Determine the (x, y) coordinate at the center of the cell enclosing the given text.  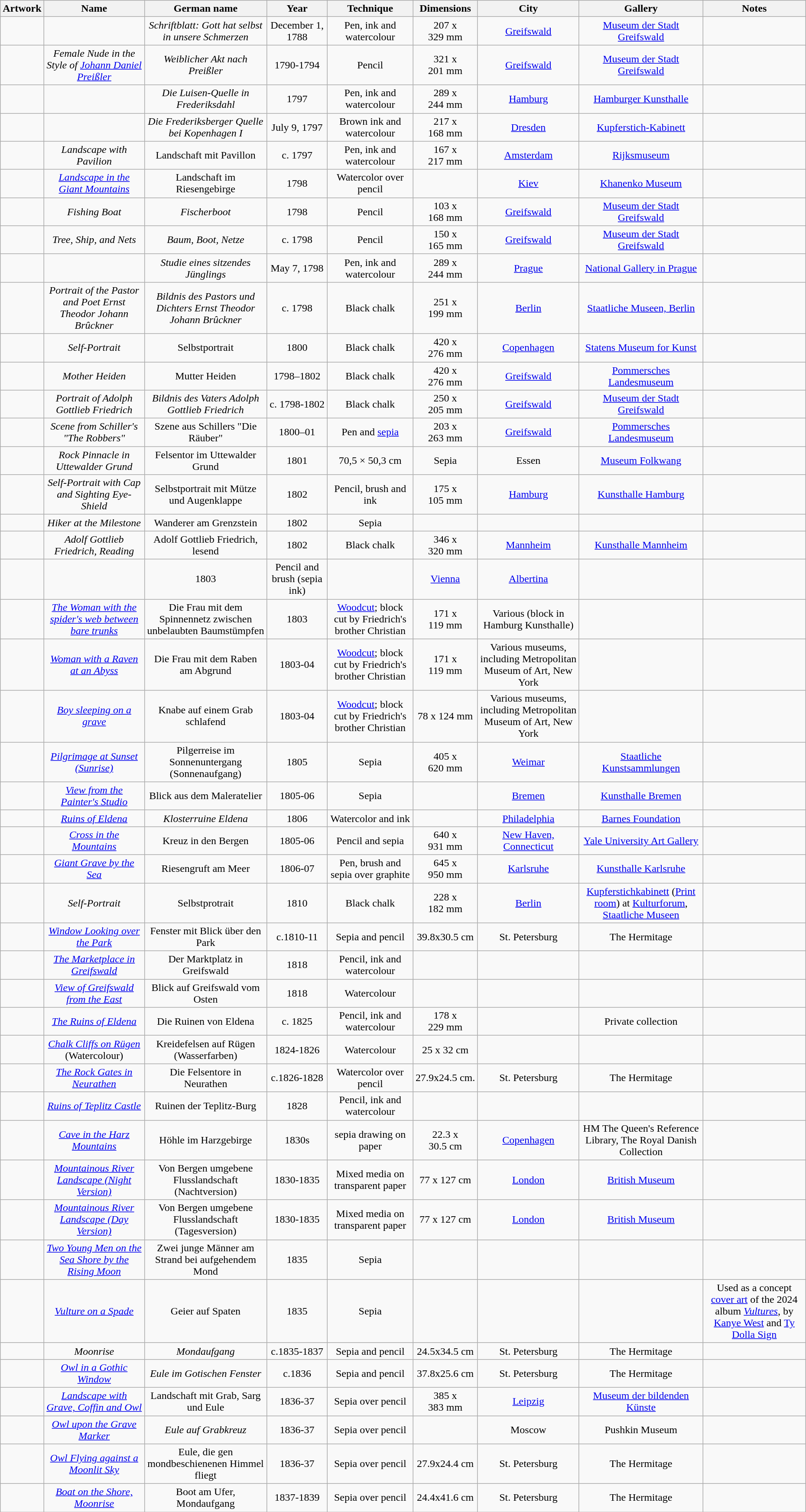
Name (94, 9)
Bildnis des Vaters Adolph Gottlieb Friedrich (205, 405)
Portrait of the Pastor and Poet Ernst Theodor Johann Brûckner (94, 308)
Von Bergen umgebene Flusslandschaft (Nachtversion) (205, 1180)
Leipzig (528, 1402)
Scene from Schiller's "The Robbers" (94, 432)
Landschaft mit Pavillon (205, 155)
1806 (297, 818)
Gallery (641, 9)
251 x 199 mm (445, 308)
Watercolor and ink (370, 818)
Staatliche Museen, Berlin (641, 308)
Eule auf Grabkreuz (205, 1429)
Female Nude in the Style of Johann Daniel Preißler (94, 65)
Riesengruft am Meer (205, 869)
217 x 168 mm (445, 127)
The Rock Gates in Neurathen (94, 1078)
Pencil, brush and ink (370, 495)
Wanderer am Grenzstein (205, 523)
Chalk Cliffs on Rügen(Watercolour) (94, 1050)
Klosterruine Eldena (205, 818)
Two Young Men on the Sea Shore by the Rising Moon (94, 1259)
Hiker at the Milestone (94, 523)
National Gallery in Prague (641, 268)
Museum Folkwang (641, 461)
1790-1794 (297, 65)
22.3 x 30.5 cm (445, 1140)
385 x 383 mm (445, 1402)
Kreuz in den Bergen (205, 840)
Kunsthalle Bremen (641, 796)
Weiblicher Akt nach Preißler (205, 65)
Szene aus Schillers "Die Räuber" (205, 432)
39.8x30.5 cm (445, 937)
Essen (528, 461)
Various (block in Hamburg Kunsthalle) (528, 619)
178 x 229 mm (445, 1021)
Giant Grave by the Sea (94, 869)
Eule, die gen mondbeschienenen Himmel fliegt (205, 1464)
Museum der bildenden Künste (641, 1402)
Bremen (528, 796)
Bildnis des Pastors und Dichters Ernst Theodor Johann Brûckner (205, 308)
1797 (297, 99)
Vulture on a Spade (94, 1311)
Hamburger Kunsthalle (641, 99)
c.1836 (297, 1373)
27.9x24.5 cm. (445, 1078)
Cross in the Mountains (94, 840)
405 x 620 mm (445, 762)
Landschaft mit Grab, Sarg und Eule (205, 1402)
Die Felsentore in Neurathen (205, 1078)
Notes (754, 9)
Artwork (22, 9)
Pilgrimage at Sunset (Sunrise) (94, 762)
321 x 201 mm (445, 65)
Ruins of Eldena (94, 818)
Mutter Heiden (205, 376)
Window Looking over the Park (94, 937)
Kunsthalle Hamburg (641, 495)
Pen, brush and sepia over graphite (370, 869)
Schriftblatt: Gott hat selbst in unsere Schmerzen (205, 31)
Dimensions (445, 9)
Studie eines sitzendes Jünglings (205, 268)
Vienna (445, 579)
Baum, Boot, Netze (205, 240)
Die Frau mit dem Raben am Abgrund (205, 664)
Tree, Ship, and Nets (94, 240)
Technique (370, 9)
Landscape with Pavilion (94, 155)
1800–01 (297, 432)
c. 1825 (297, 1021)
103 x 168 mm (445, 211)
Kupferstich-Kabinett (641, 127)
Mother Heiden (94, 376)
Rock Pinnacle in Uttewalder Grund (94, 461)
c.1835-1837 (297, 1351)
Karlsruhe (528, 869)
Year (297, 9)
1824-1826 (297, 1050)
Pen and sepia (370, 432)
Private collection (641, 1021)
Adolf Gottlieb Friedrich, lesend (205, 545)
Mondaufgang (205, 1351)
Used as a concept cover art of the 2024 album Vultures, by Kanye West and Ty Dolla Sign (754, 1311)
167 x 217 mm (445, 155)
207 x 329 mm (445, 31)
Landschaft im Riesengebirge (205, 184)
December 1, 1788 (297, 31)
Die Ruinen von Eldena (205, 1021)
c.1810-11 (297, 937)
The Marketplace in Greifswald (94, 965)
Khanenko Museum (641, 184)
Brown ink and watercolour (370, 127)
Woman with a Raven at an Abyss (94, 664)
Kupferstichkabinett (Print room) at Kulturforum, Staatliche Museen (641, 903)
July 9, 1797 (297, 127)
Fischerboot (205, 211)
View of Greifswald from the East (94, 994)
1801 (297, 461)
1810 (297, 903)
Boot am Ufer, Mondaufgang (205, 1498)
Barnes Foundation (641, 818)
May 7, 1798 (297, 268)
Mannheim (528, 545)
Fenster mit Blick über den Park (205, 937)
228 x 182 mm (445, 903)
Landscape with Grave, Coffin and Owl (94, 1402)
Albertina (528, 579)
Zwei junge Männer am Strand bei aufgehendem Mond (205, 1259)
645 x 950 mm (445, 869)
Fishing Boat (94, 211)
24.4x41.6 cm (445, 1498)
1805 (297, 762)
1837-1839 (297, 1498)
Mountainous River Landscape (Day Version) (94, 1220)
Philadelphia (528, 818)
1806-07 (297, 869)
Pilgerreise im Sonnenuntergang (Sonnenaufgang) (205, 762)
Amsterdam (528, 155)
The Ruins of Eldena (94, 1021)
Kunsthalle Mannheim (641, 545)
Pushkin Museum (641, 1429)
City (528, 9)
Von Bergen umgebene Flusslandschaft (Tagesversion) (205, 1220)
Yale University Art Gallery (641, 840)
German name (205, 9)
Portrait of Adolph Gottlieb Friedrich (94, 405)
Self-Portrait with Cap and Sighting Eye-Shield (94, 495)
78 x 124 mm (445, 716)
Die Frau mit dem Spinnennetz zwischen unbelaubten Baumstümpfen (205, 619)
Felsentor im Uttewalder Grund (205, 461)
640 x 931 mm (445, 840)
Cave in the Harz Mountains (94, 1140)
Boy sleeping on a grave (94, 716)
203 x 263 mm (445, 432)
The Woman with the spider's web between bare trunks (94, 619)
Mountainous River Landscape (Night Version) (94, 1180)
Moonrise (94, 1351)
Owl in a Gothic Window (94, 1373)
150 x 165 mm (445, 240)
Kunsthalle Karlsruhe (641, 869)
Moscow (528, 1429)
Kiev (528, 184)
c.1826-1828 (297, 1078)
Selbstportrait mit Mütze und Augenklappe (205, 495)
Owl upon the Grave Marker (94, 1429)
Knabe auf einem Grab schlafend (205, 716)
Landscape in the Giant Mountains (94, 184)
25 x 32 cm (445, 1050)
Selbstportrait (205, 347)
Selbstprotrait (205, 903)
Staatliche Kunstsammlungen (641, 762)
sepia drawing on paper (370, 1140)
Die Luisen-Quelle in Frederiksdahl (205, 99)
1800 (297, 347)
37.8x25.6 cm (445, 1373)
1798–1802 (297, 376)
27.9x24.4 cm (445, 1464)
Ruins of Teplitz Castle (94, 1106)
Eule im Gotischen Fenster (205, 1373)
Ruinen der Teplitz-Burg (205, 1106)
24.5x34.5 cm (445, 1351)
c. 1797 (297, 155)
Boat on the Shore, Moonrise (94, 1498)
Pencil and sepia (370, 840)
Kreidefelsen auf Rügen (Wasserfarben) (205, 1050)
Rijksmuseum (641, 155)
346 x 320 mm (445, 545)
Pencil and brush (sepia ink) (297, 579)
Owl Flying against a Moonlit Sky (94, 1464)
Der Marktplatz in Greifswald (205, 965)
Blick aus dem Maleratelier (205, 796)
1830s (297, 1140)
Die Frederiksberger Quelle bei Kopenhagen I (205, 127)
250 x 205 mm (445, 405)
Statens Museum for Kunst (641, 347)
View from the Painter's Studio (94, 796)
New Haven, Connecticut (528, 840)
Höhle im Harzgebirge (205, 1140)
HM The Queen's Reference Library, The Royal Danish Collection (641, 1140)
70,5 × 50,3 cm (370, 461)
1828 (297, 1106)
c. 1798-1802 (297, 405)
Prague (528, 268)
Adolf Gottlieb Friedrich, Reading (94, 545)
Dresden (528, 127)
Geier auf Spaten (205, 1311)
Blick auf Greifswald vom Osten (205, 994)
Weimar (528, 762)
175 x 105 mm (445, 495)
